From the cell containing the given text, extract its center point as (X, Y) coordinate. 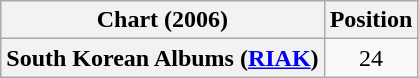
24 (371, 58)
South Korean Albums (RIAK) (162, 58)
Position (371, 20)
Chart (2006) (162, 20)
